From the cell containing the given text, extract its center point as [x, y] coordinate. 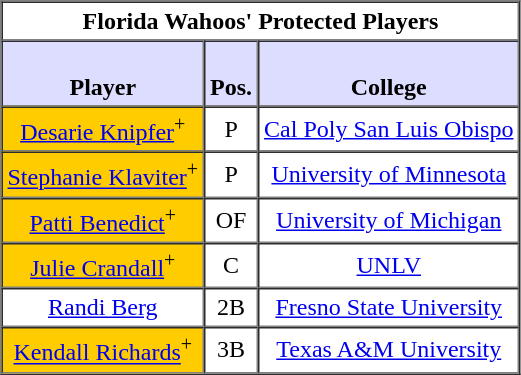
Fresno State University [388, 308]
3B [231, 350]
Cal Poly San Luis Obispo [388, 128]
UNLV [388, 266]
2B [231, 308]
Kendall Richards+ [104, 350]
Florida Wahoos' Protected Players [261, 22]
Desarie Knipfer+ [104, 128]
Pos. [231, 73]
University of Minnesota [388, 174]
C [231, 266]
OF [231, 220]
Randi Berg [104, 308]
Stephanie Klaviter+ [104, 174]
College [388, 73]
Texas A&M University [388, 350]
Patti Benedict+ [104, 220]
Player [104, 73]
Julie Crandall+ [104, 266]
University of Michigan [388, 220]
